Capture the cell that displays the provided text and extract its (X, Y) central coordinate. 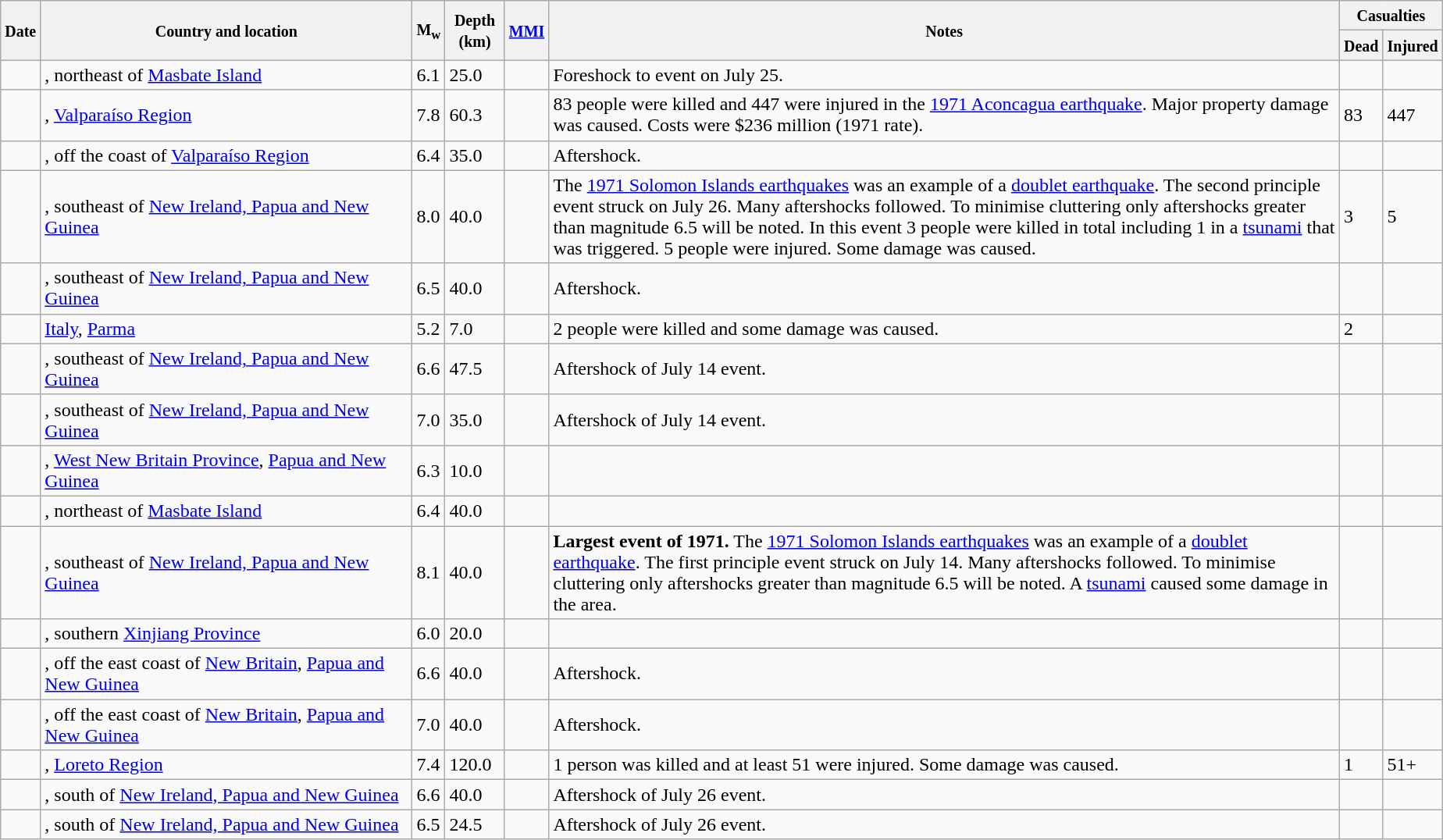
2 people were killed and some damage was caused. (945, 329)
, Loreto Region (226, 765)
Mw (429, 30)
3 (1361, 217)
8.1 (429, 573)
47.5 (475, 368)
, Valparaíso Region (226, 116)
6.1 (429, 75)
7.8 (429, 116)
, off the coast of Valparaíso Region (226, 155)
Injured (1413, 45)
, West New Britain Province, Papua and New Guinea (226, 470)
120.0 (475, 765)
Casualties (1391, 16)
60.3 (475, 116)
MMI (526, 30)
Foreshock to event on July 25. (945, 75)
10.0 (475, 470)
Depth (km) (475, 30)
1 (1361, 765)
5.2 (429, 329)
25.0 (475, 75)
8.0 (429, 217)
51+ (1413, 765)
83 (1361, 116)
24.5 (475, 824)
1 person was killed and at least 51 were injured. Some damage was caused. (945, 765)
5 (1413, 217)
7.4 (429, 765)
Date (20, 30)
6.3 (429, 470)
Italy, Parma (226, 329)
20.0 (475, 634)
2 (1361, 329)
Country and location (226, 30)
, southern Xinjiang Province (226, 634)
Dead (1361, 45)
Notes (945, 30)
447 (1413, 116)
83 people were killed and 447 were injured in the 1971 Aconcagua earthquake. Major property damage was caused. Costs were $236 million (1971 rate). (945, 116)
6.0 (429, 634)
